Search for the cell housing the specified text and yield its [x, y] center coordinate. 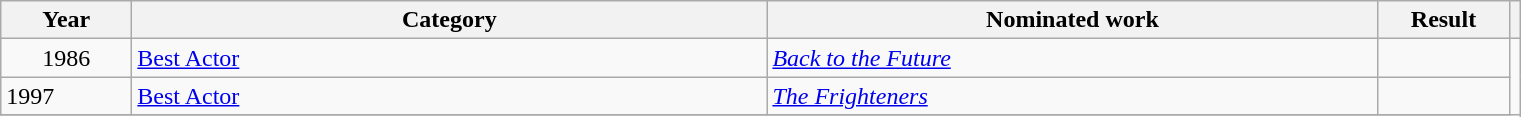
1986 [66, 58]
Category [450, 20]
Back to the Future [1072, 58]
Nominated work [1072, 20]
1997 [66, 96]
Result [1444, 20]
The Frighteners [1072, 96]
Year [66, 20]
